Return the [X, Y] coordinate for the center point of the cell that contains the specified text.  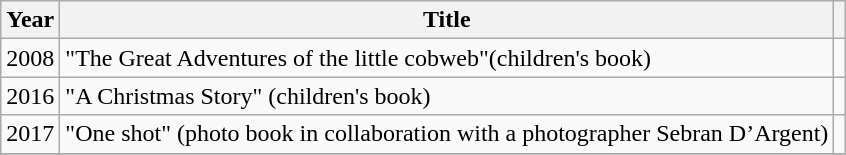
"One shot" (photo book in collaboration with a photographer Sebran D’Argent) [447, 134]
2017 [30, 134]
2016 [30, 96]
"A Christmas Story" (children's book) [447, 96]
Title [447, 20]
"The Great Adventures of the little cobweb"(children's book) [447, 58]
Year [30, 20]
2008 [30, 58]
